Find where the given text appears and provide that cell's center as [X, Y] coordinate. 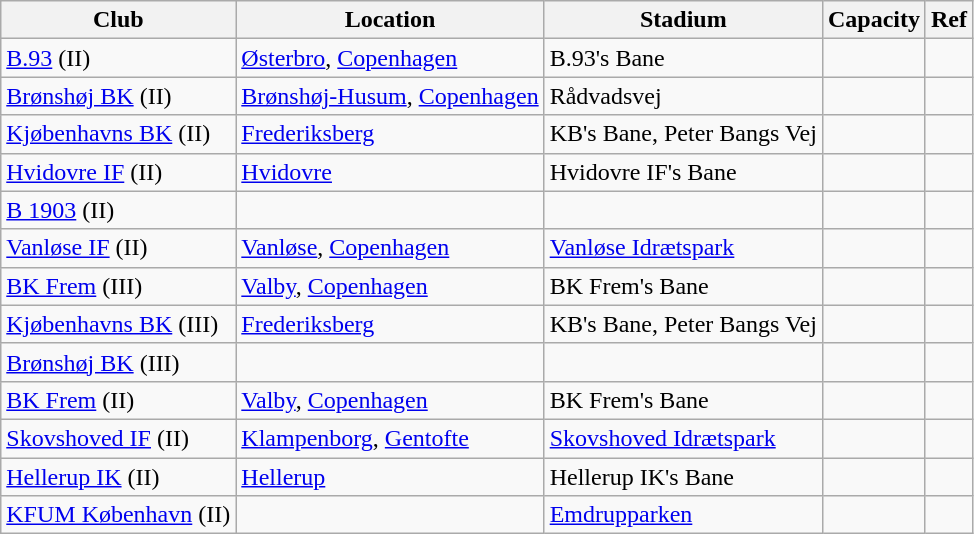
Vanløse IF (II) [118, 248]
B 1903 (II) [118, 210]
Brønshøj BK (III) [118, 362]
Skovshoved Idrætspark [683, 438]
Hellerup [390, 477]
Østerbro, Copenhagen [390, 58]
Hvidovre IF's Bane [683, 172]
Klampenborg, Gentofte [390, 438]
Vanløse, Copenhagen [390, 248]
KFUM København (II) [118, 515]
Hvidovre IF (II) [118, 172]
Vanløse Idrætspark [683, 248]
Club [118, 20]
Kjøbenhavns BK (III) [118, 324]
Ref [948, 20]
Rådvadsvej [683, 96]
Emdrupparken [683, 515]
Location [390, 20]
BK Frem (II) [118, 400]
Stadium [683, 20]
Kjøbenhavns BK (II) [118, 134]
Hvidovre [390, 172]
Hellerup IK's Bane [683, 477]
B.93's Bane [683, 58]
Skovshoved IF (II) [118, 438]
BK Frem (III) [118, 286]
Brønshøj-Husum, Copenhagen [390, 96]
B.93 (II) [118, 58]
Brønshøj BK (II) [118, 96]
Capacity [874, 20]
Hellerup IK (II) [118, 477]
